Search for the cell housing the specified text and yield its [X, Y] center coordinate. 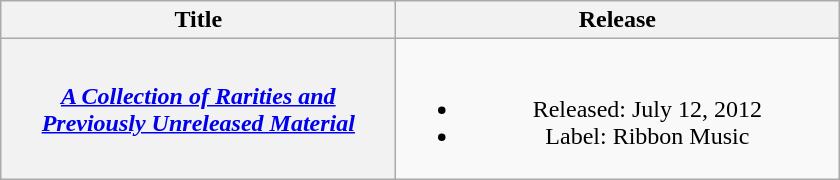
Released: July 12, 2012Label: Ribbon Music [618, 109]
A Collection of Rarities and Previously Unreleased Material [198, 109]
Release [618, 20]
Title [198, 20]
